Extract the [X, Y] coordinate from the center of the cell holding the provided text.  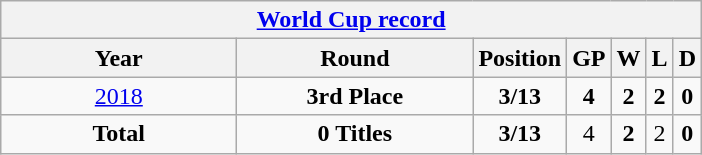
World Cup record [352, 20]
W [628, 58]
3rd Place [355, 96]
GP [589, 58]
D [687, 58]
Position [520, 58]
2018 [119, 96]
0 Titles [355, 134]
Total [119, 134]
L [660, 58]
Round [355, 58]
Year [119, 58]
